For the text-containing cell, return its midpoint in (X, Y) coordinate format. 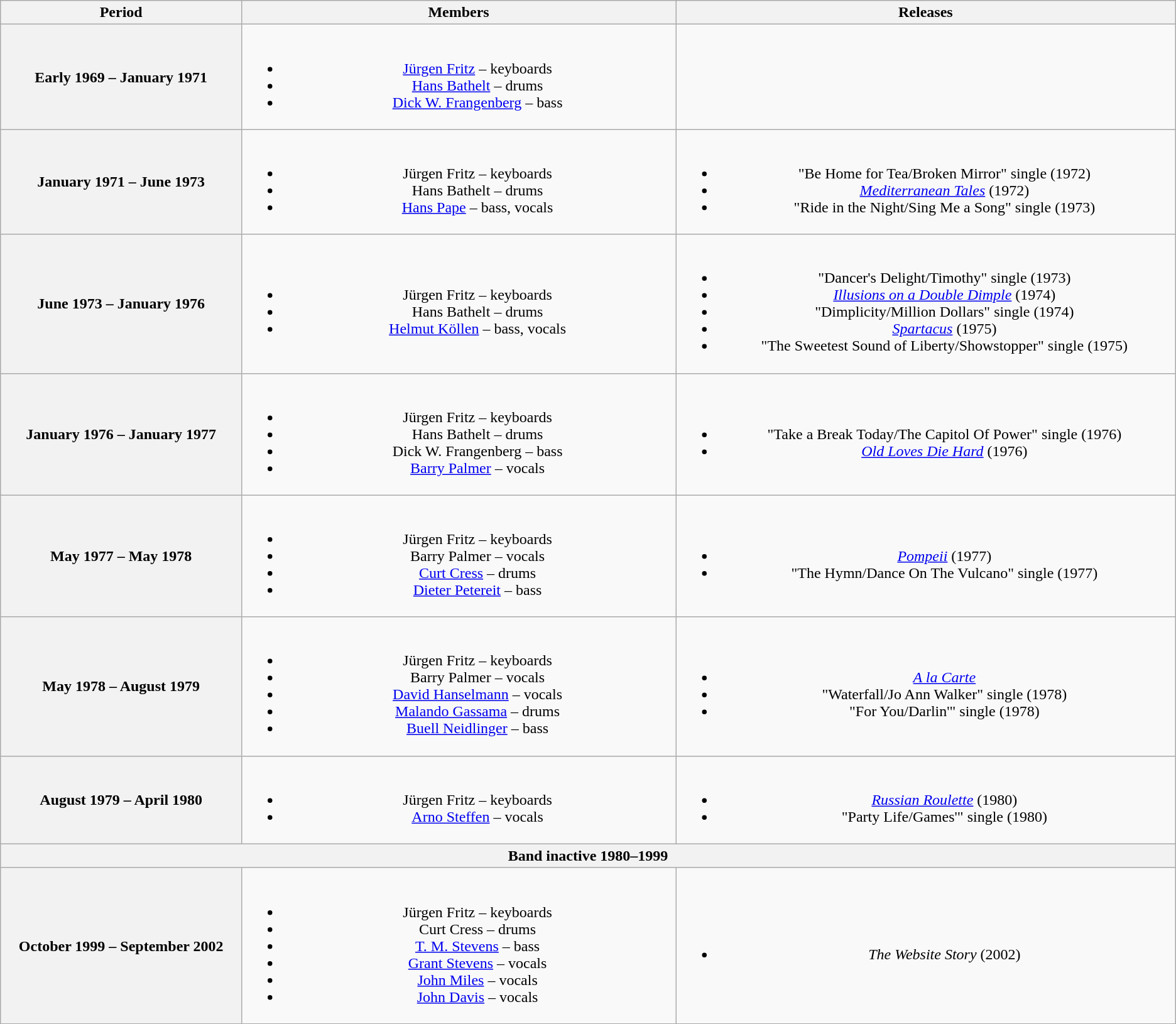
Pompeii (1977)"The Hymn/Dance On The Vulcano" single (1977) (926, 556)
Jürgen Fritz – keyboardsBarry Palmer – vocalsCurt Cress – drumsDieter Petereit – bass (459, 556)
May 1977 – May 1978 (121, 556)
Jürgen Fritz – keyboardsArno Steffen – vocals (459, 800)
"Take a Break Today/The Capitol Of Power" single (1976)Old Loves Die Hard (1976) (926, 434)
August 1979 – April 1980 (121, 800)
January 1976 – January 1977 (121, 434)
Releases (926, 13)
Jürgen Fritz – keyboardsHans Bathelt – drumsHans Pape – bass, vocals (459, 182)
Jürgen Fritz – keyboardsCurt Cress – drumsT. M. Stevens – bassGrant Stevens – vocalsJohn Miles – vocalsJohn Davis – vocals (459, 945)
Early 1969 – January 1971 (121, 77)
June 1973 – January 1976 (121, 304)
Russian Roulette (1980)"Party Life/Games'" single (1980) (926, 800)
Period (121, 13)
Jürgen Fritz – keyboardsBarry Palmer – vocalsDavid Hanselmann – vocalsMalando Gassama – drumsBuell Neidlinger – bass (459, 686)
"Be Home for Tea/Broken Mirror" single (1972)Mediterranean Tales (1972)"Ride in the Night/Sing Me a Song" single (1973) (926, 182)
January 1971 – June 1973 (121, 182)
Members (459, 13)
May 1978 – August 1979 (121, 686)
October 1999 – September 2002 (121, 945)
Band inactive 1980–1999 (588, 856)
Jürgen Fritz – keyboardsHans Bathelt – drumsDick W. Frangenberg – bass (459, 77)
A la Carte"Waterfall/Jo Ann Walker" single (1978)"For You/Darlin'" single (1978) (926, 686)
The Website Story (2002) (926, 945)
Jürgen Fritz – keyboardsHans Bathelt – drumsDick W. Frangenberg – bassBarry Palmer – vocals (459, 434)
Jürgen Fritz – keyboardsHans Bathelt – drumsHelmut Köllen – bass, vocals (459, 304)
